Pinpoint the cell where the given text exists, returning its [X, Y] midpoint coordinate. 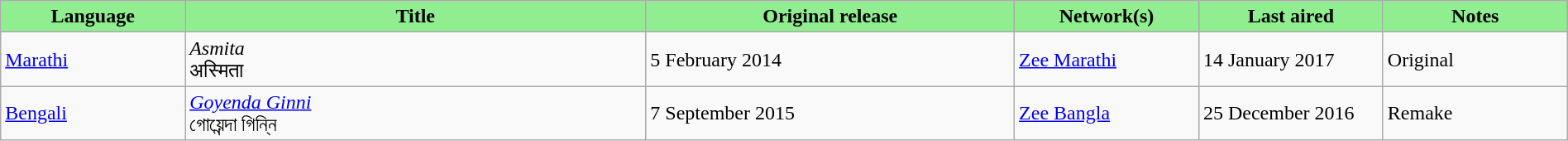
Notes [1475, 17]
Original release [830, 17]
Goyenda Ginni গোয়েন্দা গিন্নি [415, 113]
Marathi [93, 60]
Language [93, 17]
Title [415, 17]
7 September 2015 [830, 113]
Network(s) [1107, 17]
Zee Marathi [1107, 60]
Zee Bangla [1107, 113]
14 January 2017 [1290, 60]
Remake [1475, 113]
25 December 2016 [1290, 113]
5 February 2014 [830, 60]
Asmita अस्मिता [415, 60]
Bengali [93, 113]
Last aired [1290, 17]
Original [1475, 60]
